Scan for the cell matching the given text and deliver its (x, y) coordinate at center. 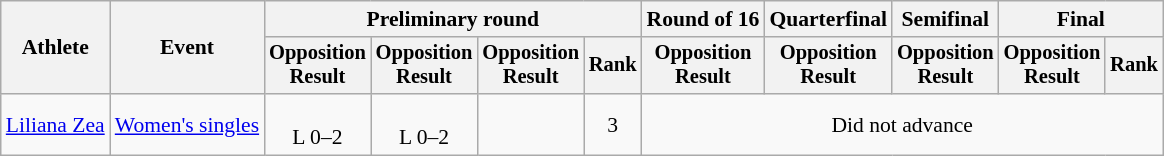
Did not advance (902, 124)
Athlete (56, 48)
Preliminary round (452, 19)
Liliana Zea (56, 124)
Quarterfinal (828, 19)
Event (187, 48)
Final (1081, 19)
Round of 16 (704, 19)
Semifinal (946, 19)
3 (613, 124)
Women's singles (187, 124)
